Scan for the cell matching the given text and deliver its [x, y] coordinate at center. 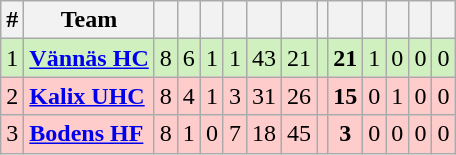
26 [300, 96]
43 [264, 58]
31 [264, 96]
7 [234, 134]
6 [188, 58]
18 [264, 134]
Kalix UHC [89, 96]
Team [89, 20]
45 [300, 134]
2 [12, 96]
4 [188, 96]
15 [346, 96]
# [12, 20]
Bodens HF [89, 134]
Vännäs HC [89, 58]
